From the cell containing the given text, extract its center point as [X, Y] coordinate. 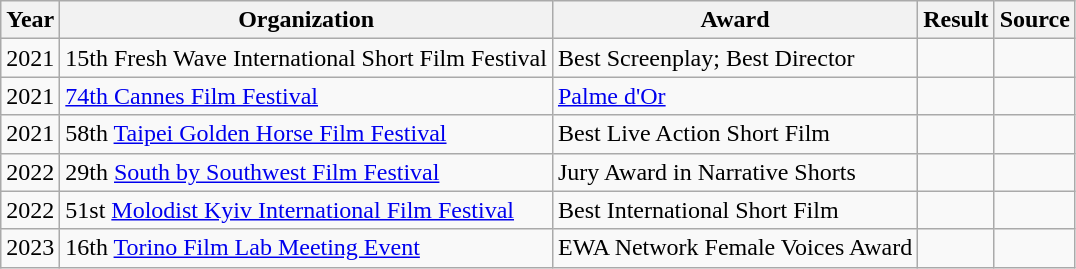
58th Taipei Golden Horse Film Festival [306, 134]
Source [1034, 20]
74th Cannes Film Festival [306, 96]
16th Torino Film Lab Meeting Event [306, 248]
Best International Short Film [734, 210]
Best Live Action Short Film [734, 134]
Year [30, 20]
Organization [306, 20]
51st Molodist Kyiv International Film Festival [306, 210]
Best Screenplay; Best Director [734, 58]
EWA Network Female Voices Award [734, 248]
Jury Award in Narrative Shorts [734, 172]
Award [734, 20]
Result [956, 20]
29th South by Southwest Film Festival [306, 172]
15th Fresh Wave International Short Film Festival [306, 58]
2023 [30, 248]
Palme d'Or [734, 96]
